Extract the [x, y] coordinate from the center of the cell holding the provided text.  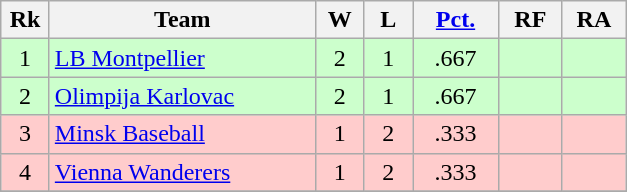
3 [26, 134]
RF [531, 20]
Minsk Baseball [182, 134]
LB Montpellier [182, 58]
Team [182, 20]
Vienna Wanderers [182, 172]
L [388, 20]
RA [594, 20]
4 [26, 172]
Pct. [455, 20]
W [340, 20]
Olimpija Karlovac [182, 96]
Rk [26, 20]
